Detect which cell encompasses the target text, then output its (X, Y) center coordinate. 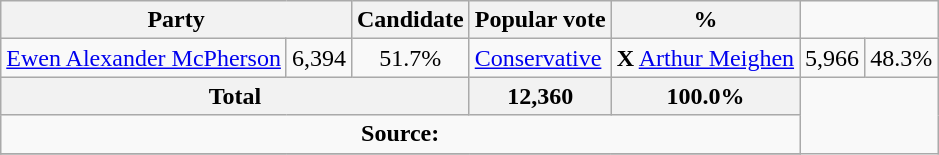
Ewen Alexander McPherson (144, 58)
Party (176, 20)
100.0% (705, 96)
% (705, 20)
Popular vote (540, 20)
6,394 (318, 58)
48.3% (902, 58)
Candidate (410, 20)
51.7% (410, 58)
Source: (400, 134)
12,360 (540, 96)
Total (235, 96)
5,966 (832, 58)
Conservative (540, 58)
X Arthur Meighen (705, 58)
